Determine the (X, Y) coordinate at the center of the cell enclosing the given text.  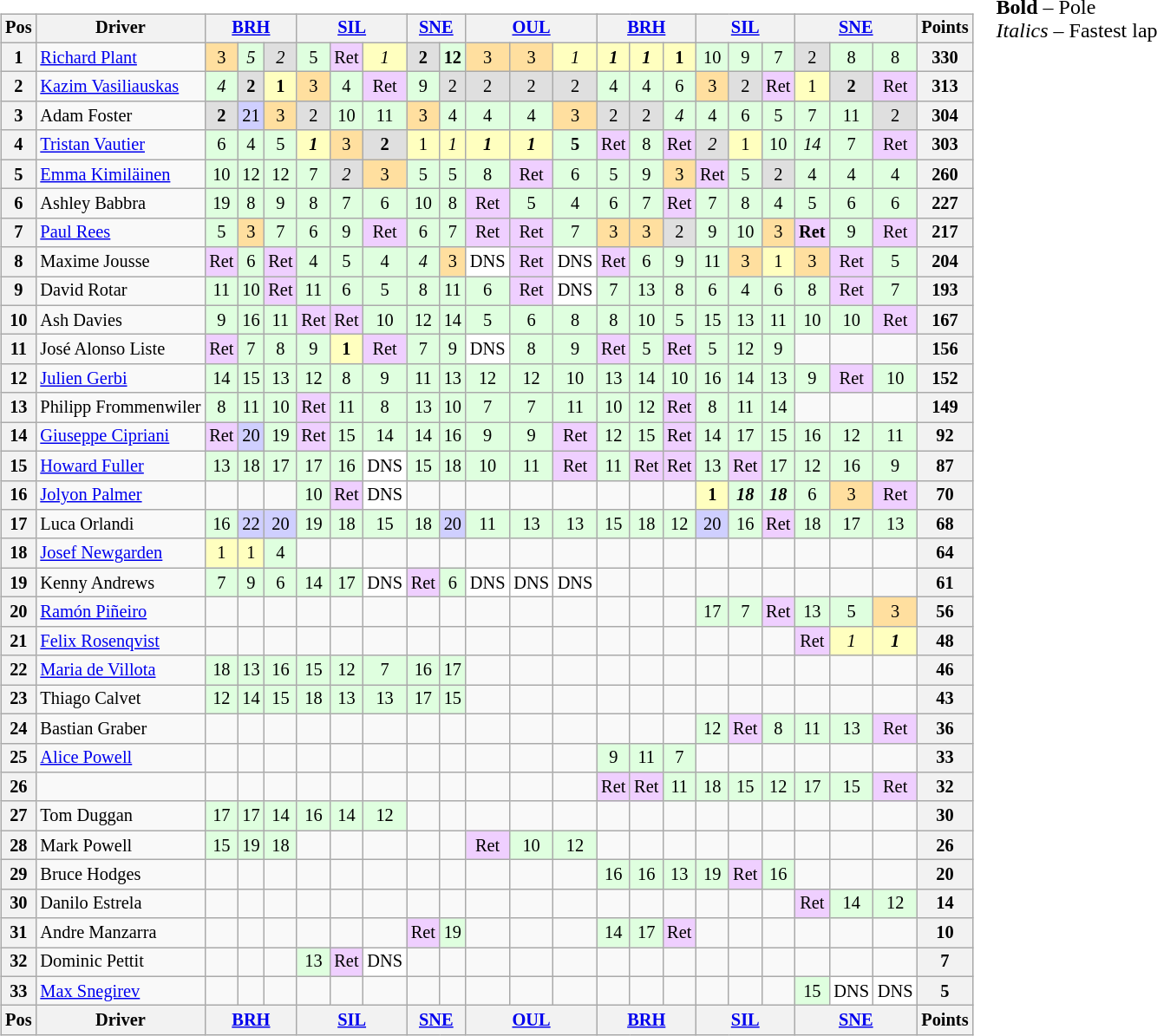
227 (945, 204)
Maxime Jousse (120, 262)
46 (945, 670)
Bruce Hodges (120, 875)
Adam Foster (120, 116)
330 (945, 57)
61 (945, 583)
25 (18, 758)
Paul Rees (120, 232)
Dominic Pettit (120, 962)
217 (945, 232)
304 (945, 116)
87 (945, 466)
43 (945, 700)
David Rotar (120, 291)
313 (945, 87)
Julien Gerbi (120, 379)
Maria de Villota (120, 670)
68 (945, 525)
Josef Newgarden (120, 553)
27 (18, 816)
156 (945, 349)
Thiago Calvet (120, 700)
Ash Davies (120, 320)
193 (945, 291)
Tom Duggan (120, 816)
260 (945, 174)
152 (945, 379)
56 (945, 612)
Ramón Piñeiro (120, 612)
Alice Powell (120, 758)
64 (945, 553)
Tristan Vautier (120, 145)
Kenny Andrews (120, 583)
Ashley Babbra (120, 204)
Richard Plant (120, 57)
José Alonso Liste (120, 349)
24 (18, 728)
Emma Kimiläinen (120, 174)
Max Snegirev (120, 991)
Howard Fuller (120, 466)
Andre Manzarra (120, 933)
303 (945, 145)
28 (18, 845)
Philipp Frommenwiler (120, 407)
Kazim Vasiliauskas (120, 87)
92 (945, 437)
70 (945, 495)
Luca Orlandi (120, 525)
Felix Rosenqvist (120, 641)
31 (18, 933)
23 (18, 700)
Danilo Estrela (120, 903)
Mark Powell (120, 845)
48 (945, 641)
Jolyon Palmer (120, 495)
167 (945, 320)
36 (945, 728)
29 (18, 875)
204 (945, 262)
Giuseppe Cipriani (120, 437)
Bastian Graber (120, 728)
149 (945, 407)
